Identify which cell holds the provided text, then report its [X, Y] central coordinate. 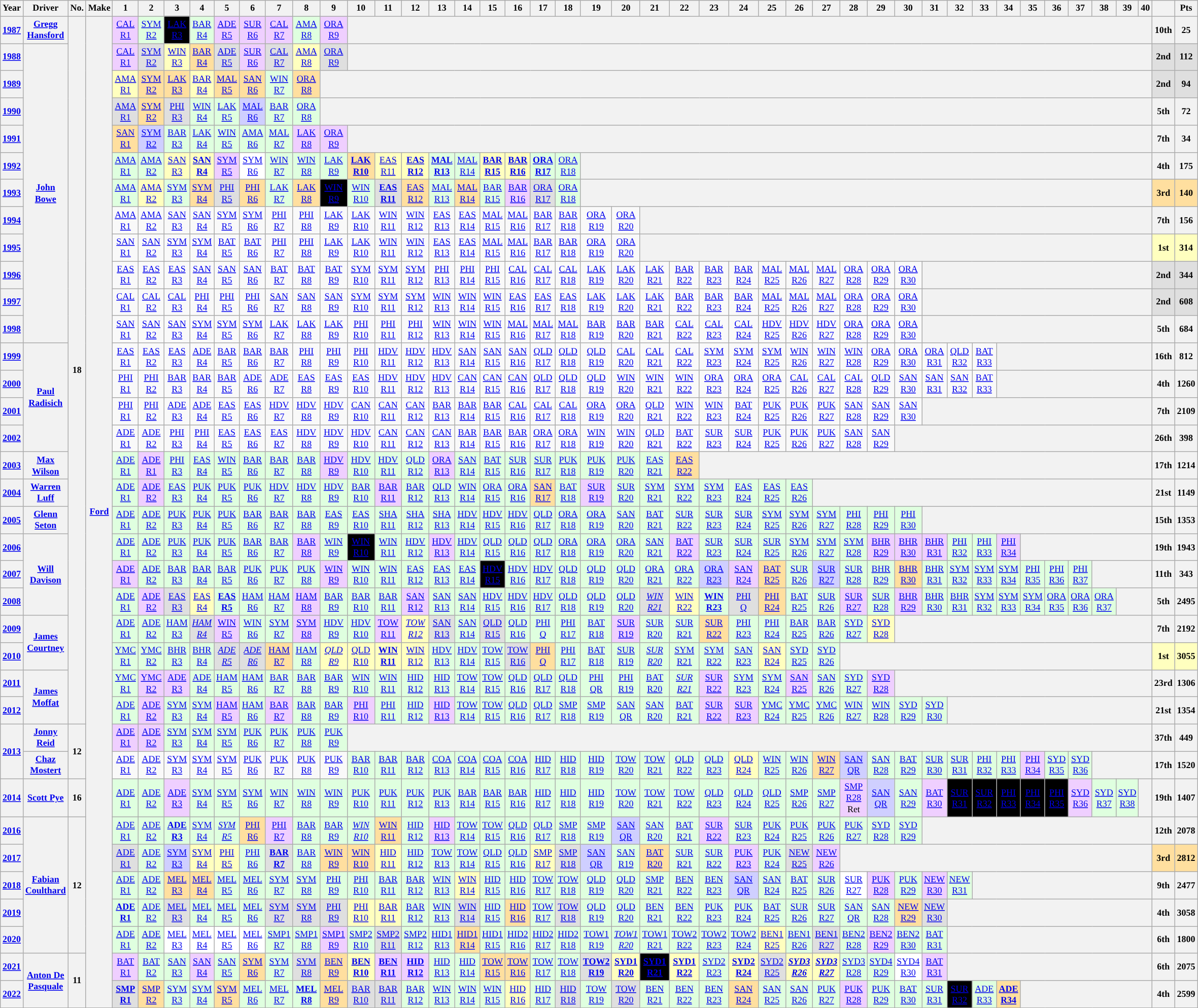
QLDR13 [441, 493]
2013 [12, 751]
CALR26 [799, 384]
NEWR31 [960, 885]
MALR7 [279, 139]
James Courtney [46, 642]
3055 [1186, 656]
6 [253, 8]
EASR7 [279, 438]
38 [1104, 8]
2021 [12, 967]
SMP1R7 [279, 940]
2004 [12, 493]
BARR21 [655, 329]
SYD2R25 [772, 967]
SYMR28 [854, 547]
94 [1186, 84]
Make [99, 8]
BATR15 [493, 466]
MALR6 [253, 112]
ORAR22 [684, 574]
2016 [12, 831]
2001 [12, 411]
LAKR4 [202, 139]
PHIR37 [1081, 574]
YMCR25 [799, 711]
SYD1R21 [655, 967]
SYD1R20 [626, 967]
2008 [12, 602]
HID1R15 [493, 940]
1997 [12, 302]
SMP2R11 [388, 940]
SMPR1 [126, 994]
QLDR12 [416, 466]
Will Davison [46, 574]
BEN1R26 [799, 940]
YMCR26 [827, 711]
1520 [1186, 765]
PHIR30 [908, 520]
2014 [12, 798]
BARR25 [799, 629]
314 [1186, 248]
NEWR29 [908, 913]
SYM R4 [202, 738]
No. [77, 8]
Glenn Seton [46, 520]
9 [334, 8]
TOW2R23 [714, 940]
BARR13 [441, 411]
MELR7 [279, 994]
8 [306, 8]
BEN1R25 [772, 940]
CALR27 [827, 384]
112 [1186, 57]
2075 [1186, 967]
EASR8 [306, 384]
398 [1186, 438]
ORAR24 [743, 384]
CANR10 [361, 411]
2812 [1186, 858]
30 [908, 8]
2010 [12, 656]
SANR8 [306, 302]
NEWR26 [827, 858]
5 [227, 8]
BARR26 [827, 629]
1999 [12, 357]
BENR9 [334, 967]
2022 [12, 994]
Ford [99, 512]
PUKR20 [626, 466]
COAR14 [467, 765]
HDVR27 [827, 329]
ORAR16 [518, 493]
PUKR9 [334, 765]
1991 [12, 139]
1996 [12, 275]
AMAR6 [253, 139]
SYD3R28 [854, 967]
449 [1186, 738]
343 [1186, 574]
WINR3 [177, 57]
ADE R2 [151, 738]
BARR20 [626, 329]
SYD2R24 [743, 967]
22 [684, 8]
BATR7 [279, 275]
1995 [12, 248]
11th [1163, 574]
1214 [1186, 466]
Year [12, 8]
2019 [12, 913]
SANR17 [543, 493]
10 [361, 8]
EASR18 [568, 302]
NEWR25 [799, 858]
17 [543, 8]
SANR7 [279, 302]
15 [493, 8]
SANR16 [518, 357]
1260 [1186, 384]
ORAR25 [772, 384]
TOWR19 [596, 994]
2020 [12, 940]
2011 [12, 683]
SURR17 [543, 466]
PUK R7 [279, 738]
BHRR4 [202, 656]
32 [960, 8]
13 [441, 8]
Pts [1186, 8]
2009 [12, 629]
TOWR22 [684, 798]
SMP2R10 [361, 940]
1353 [1186, 520]
MALR5 [227, 84]
PUKR13 [441, 798]
TOWR11 [388, 629]
24 [743, 8]
684 [1186, 329]
SANR23 [743, 656]
20 [626, 8]
HID1R13 [441, 940]
PHIR29 [881, 520]
ORAR36 [1081, 602]
COAR16 [518, 765]
SANR15 [493, 357]
PUK R6 [253, 738]
CALR24 [743, 329]
CALR28 [854, 384]
MELR8 [306, 994]
39 [1127, 8]
BATR6 [253, 248]
HAMR3 [177, 629]
ADE R1 [126, 738]
2495 [1186, 602]
PUKR18 [568, 466]
PHIR13 [441, 275]
3058 [1186, 913]
SMPR21 [655, 885]
156 [1186, 221]
1998 [12, 329]
12th [1163, 831]
LAKR5 [227, 112]
HIDR11 [388, 858]
SANR31 [935, 384]
CALR20 [626, 357]
SHAR12 [416, 520]
SYDR35 [1056, 765]
2007 [12, 574]
2003 [12, 466]
SANR19 [626, 858]
EASR21 [655, 466]
WINR4 [202, 112]
2012 [12, 711]
BATR1 [126, 967]
1800 [1186, 940]
BATR9 [334, 275]
MALR18 [568, 329]
26th [1163, 438]
EASR25 [772, 493]
27 [827, 8]
140 [1186, 193]
2078 [1186, 831]
CALR2 [151, 302]
36 [1056, 8]
BEN2R28 [854, 940]
PUKR19 [596, 466]
37th [1163, 738]
PHIR28 [854, 520]
PHIR19 [626, 683]
9th [1163, 885]
TOW1R20 [626, 940]
HID2R18 [568, 940]
BHRR3 [177, 656]
Jonny Reid [46, 738]
2109 [1186, 411]
SMPR2 [151, 994]
Chaz Mostert [46, 765]
SYDR38 [1127, 798]
CALR23 [714, 329]
1988 [12, 57]
EASR24 [743, 493]
ADER7 [279, 384]
23rd [1163, 683]
2192 [1186, 629]
1943 [1186, 547]
QLDR32 [960, 357]
COAR13 [441, 765]
CANR13 [441, 438]
4 [202, 8]
1407 [1186, 798]
PHIR15 [493, 275]
BENR11 [388, 967]
SURR16 [518, 466]
PHIQR [596, 683]
14 [467, 8]
2018 [12, 885]
SANR21 [655, 547]
Driver [46, 8]
SANR32 [960, 384]
Scott Pye [46, 798]
SHAR13 [441, 520]
1994 [12, 221]
2006 [12, 547]
PUKR10 [361, 798]
ORAR13 [441, 466]
BEN2R30 [908, 940]
BARR19 [596, 329]
BATR29 [908, 765]
26 [799, 8]
1990 [12, 112]
ADER33 [984, 994]
SYM R3 [177, 738]
SMPR26 [799, 798]
1 [126, 8]
EASR26 [799, 493]
1306 [1186, 683]
PUKR11 [388, 798]
BATR2 [151, 967]
31 [935, 8]
TOWR13 [441, 858]
Max Wilson [46, 466]
BENR10 [361, 967]
PHIR23 [743, 629]
CANR15 [493, 384]
ORAR35 [1056, 602]
TOW2R24 [743, 940]
1149 [1186, 493]
ORAR37 [1104, 602]
SMP1R8 [306, 940]
EASR16 [518, 302]
TOW2R22 [684, 940]
PHIR14 [467, 275]
James Moffat [46, 697]
QLDR9 [334, 656]
BEN1R27 [827, 940]
PUK R8 [306, 738]
SMPR27 [827, 798]
ORAR31 [935, 357]
SYD3R27 [827, 967]
2000 [12, 384]
2002 [12, 438]
John Bowe [46, 193]
PHIR12 [416, 329]
HIDR14 [467, 967]
EASR22 [684, 466]
YMCR24 [772, 711]
37 [1081, 8]
SMPR17 [543, 858]
7 [279, 8]
BEN2R29 [881, 940]
SYD1R22 [684, 967]
PHIR36 [1056, 574]
CANR16 [518, 384]
SYM R5 [227, 738]
ORAR21 [655, 574]
SYDR30 [935, 711]
29 [881, 8]
MALR17 [543, 329]
SANR9 [334, 302]
PUKR12 [416, 798]
ORAR15 [493, 493]
EASR17 [543, 302]
PUK R9 [334, 738]
SYDR25 [799, 656]
SURR25 [772, 547]
10th [1163, 30]
21 [655, 8]
33 [984, 8]
SHAR11 [388, 520]
2477 [1186, 885]
175 [1186, 166]
2017 [12, 858]
TOW1R19 [596, 940]
Gregg Hansford [46, 30]
HID2R17 [543, 940]
1987 [12, 30]
Paul Radisich [46, 398]
CALR21 [655, 357]
15th [1163, 520]
QLDR10 [361, 656]
QLDR25 [772, 798]
HID1R14 [467, 940]
Warren Luff [46, 493]
SANR12 [416, 602]
Anton De Pasquale [46, 980]
72 [1186, 112]
40 [1146, 8]
HDVR26 [799, 329]
1993 [12, 193]
SYD4R30 [908, 967]
3 [177, 8]
ADER34 [1009, 994]
HAMR4 [202, 629]
SMP2R12 [416, 940]
COAR15 [493, 765]
SYD4R29 [881, 967]
WINR25 [772, 765]
WINR19 [596, 438]
TOW2R19 [596, 967]
16th [1163, 357]
1354 [1186, 711]
SMP1R9 [334, 940]
SMPR28Ret [854, 798]
CANR14 [467, 384]
SYD2R23 [714, 967]
Fabian Coulthard [46, 885]
SURR30 [935, 765]
BATR8 [306, 275]
608 [1186, 302]
1992 [12, 166]
QLDR22 [684, 765]
19 [596, 8]
1989 [12, 84]
HID2R16 [518, 940]
23 [714, 8]
MELR9 [334, 994]
SYD3R26 [799, 967]
WINR6 [253, 629]
QLDR29 [881, 384]
SYDR37 [1104, 798]
2005 [12, 520]
TOW1R21 [655, 940]
812 [1186, 357]
SYDR26 [827, 656]
28 [854, 8]
2 [151, 8]
2599 [1186, 994]
344 [1186, 275]
BATR24 [743, 411]
BATR5 [227, 248]
TOWR12 [416, 629]
CALR3 [177, 302]
35 [1033, 8]
HDVR25 [772, 329]
